From the cell containing the given text, extract its center point as [X, Y] coordinate. 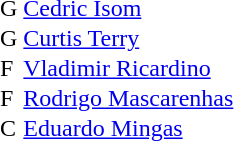
G [8, 38]
Vladimir Ricardino [128, 68]
Curtis Terry [128, 38]
Rodrigo Mascarenhas [128, 98]
